Return [x, y] of the center of cell containing provided text 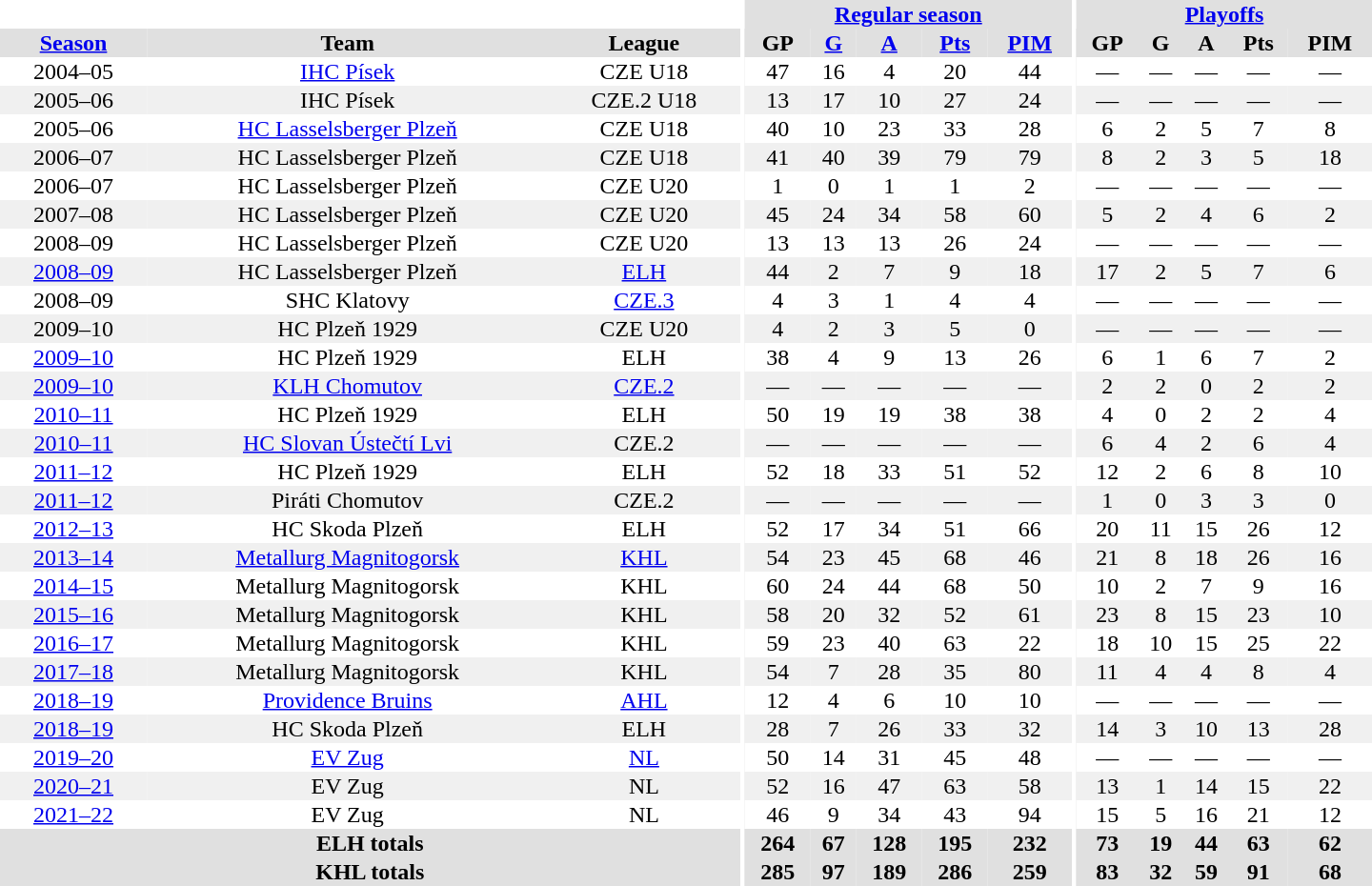
CZE.3 [644, 300]
67 [834, 843]
ELH totals [370, 843]
61 [1030, 614]
232 [1030, 843]
285 [777, 872]
39 [890, 157]
2012–13 [73, 529]
Season [73, 43]
259 [1030, 872]
2021–22 [73, 815]
League [644, 43]
2015–16 [73, 614]
80 [1030, 672]
SHC Klatovy [347, 300]
66 [1030, 529]
Providence Bruins [347, 700]
94 [1030, 815]
Piráti Chomutov [347, 500]
91 [1259, 872]
2007–08 [73, 214]
195 [955, 843]
2019–20 [73, 757]
2013–14 [73, 557]
2020–21 [73, 786]
83 [1107, 872]
27 [955, 100]
62 [1330, 843]
43 [955, 815]
Playoffs [1224, 14]
35 [955, 672]
48 [1030, 757]
KHL totals [370, 872]
2016–17 [73, 643]
2017–18 [73, 672]
HC Slovan Ústečtí Lvi [347, 443]
2014–15 [73, 586]
AHL [644, 700]
264 [777, 843]
286 [955, 872]
Team [347, 43]
97 [834, 872]
73 [1107, 843]
41 [777, 157]
31 [890, 757]
189 [890, 872]
CZE.2 U18 [644, 100]
Regular season [909, 14]
KLH Chomutov [347, 386]
25 [1259, 643]
128 [890, 843]
2004–05 [73, 71]
